Identify which cell holds the provided text, then report its (X, Y) central coordinate. 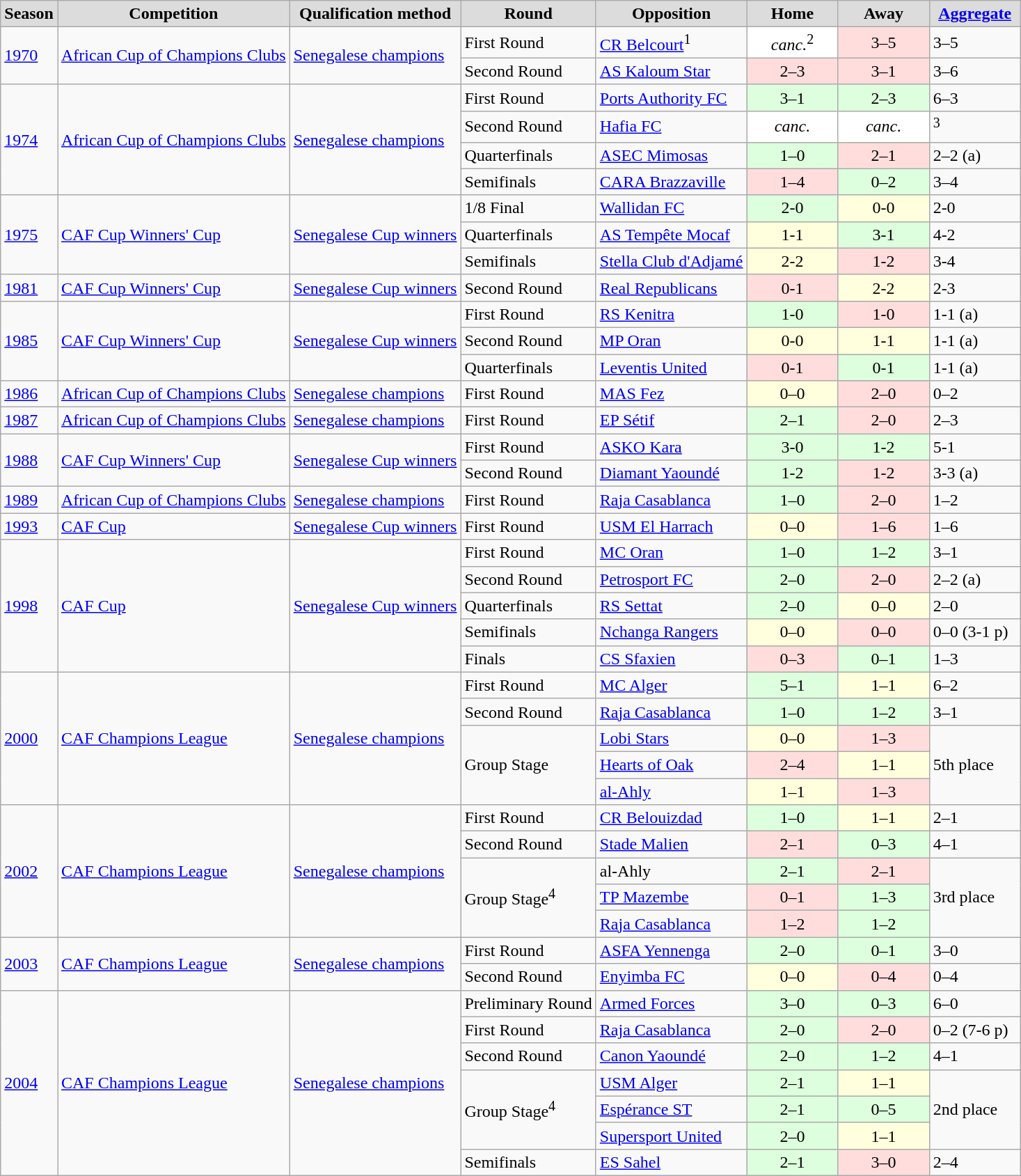
2004 (29, 1083)
3-4 (974, 261)
Group Stage (528, 765)
3-3 (a) (974, 473)
canc.2 (792, 43)
TP Mazembe (671, 897)
CARA Brazzaville (671, 182)
Round (528, 14)
Hearts of Oak (671, 765)
1970 (29, 56)
3-0 (792, 447)
RS Kenitra (671, 314)
Away (884, 14)
ASKO Kara (671, 447)
3–4 (974, 182)
Armed Forces (671, 1003)
EP Sétif (671, 421)
ASFA Yennenga (671, 950)
6–0 (974, 1003)
1987 (29, 421)
1974 (29, 139)
Nchanga Rangers (671, 632)
Home (792, 14)
MP Oran (671, 340)
CS Sfaxien (671, 659)
MC Alger (671, 685)
1975 (29, 235)
1988 (29, 460)
MC Oran (671, 553)
Finals (528, 659)
Lobi Stars (671, 738)
Petrosport FC (671, 579)
3–6 (974, 71)
5th place (974, 765)
6–2 (974, 685)
Competition (173, 14)
CR Belcourt1 (671, 43)
Hafia FC (671, 127)
1998 (29, 606)
0–2 (7-6 p) (974, 1030)
ASEC Mimosas (671, 155)
Enyimba FC (671, 977)
1981 (29, 288)
2002 (29, 871)
Season (29, 14)
Leventis United (671, 368)
Wallidan FC (671, 208)
6–3 (974, 97)
Stade Malien (671, 845)
MAS Fez (671, 394)
ES Sahel (671, 1162)
Supersport United (671, 1136)
Real Republicans (671, 288)
3rd place (974, 897)
2nd place (974, 1109)
Ports Authority FC (671, 97)
1989 (29, 500)
2003 (29, 964)
Opposition (671, 14)
Qualification method (375, 14)
1986 (29, 394)
CR Belouizdad (671, 818)
1985 (29, 340)
AS Tempête Mocaf (671, 235)
Espérance ST (671, 1109)
Diamant Yaoundé (671, 473)
3 (974, 127)
5-1 (974, 447)
AS Kaloum Star (671, 71)
5–1 (792, 685)
Aggregate (974, 14)
4-2 (974, 235)
1993 (29, 526)
USM Alger (671, 1083)
2-3 (974, 288)
Stella Club d'Adjamé (671, 261)
1/8 Final (528, 208)
0–0 (3-1 p) (974, 632)
RS Settat (671, 606)
Preliminary Round (528, 1003)
0–5 (884, 1109)
1–4 (792, 182)
USM El Harrach (671, 526)
2000 (29, 738)
3-1 (884, 235)
Canon Yaoundé (671, 1056)
